Capture the cell that displays the provided text and extract its [X, Y] central coordinate. 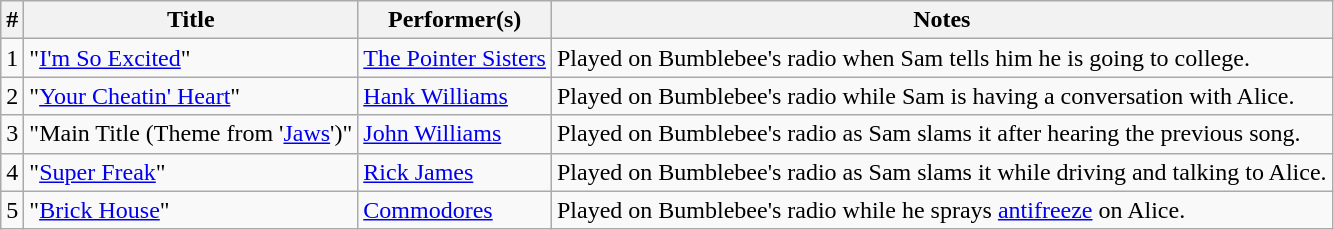
Played on Bumblebee's radio when Sam tells him he is going to college. [942, 58]
2 [12, 96]
1 [12, 58]
3 [12, 134]
# [12, 20]
John Williams [455, 134]
Played on Bumblebee's radio as Sam slams it while driving and talking to Alice. [942, 172]
Commodores [455, 210]
Played on Bumblebee's radio as Sam slams it after hearing the previous song. [942, 134]
Title [191, 20]
Played on Bumblebee's radio while Sam is having a conversation with Alice. [942, 96]
4 [12, 172]
"Main Title (Theme from 'Jaws')" [191, 134]
"Your Cheatin' Heart" [191, 96]
"Brick House" [191, 210]
Hank Williams [455, 96]
Notes [942, 20]
"Super Freak" [191, 172]
5 [12, 210]
Performer(s) [455, 20]
Played on Bumblebee's radio while he sprays antifreeze on Alice. [942, 210]
Rick James [455, 172]
The Pointer Sisters [455, 58]
"I'm So Excited" [191, 58]
